Detect which cell encompasses the target text, then output its (x, y) center coordinate. 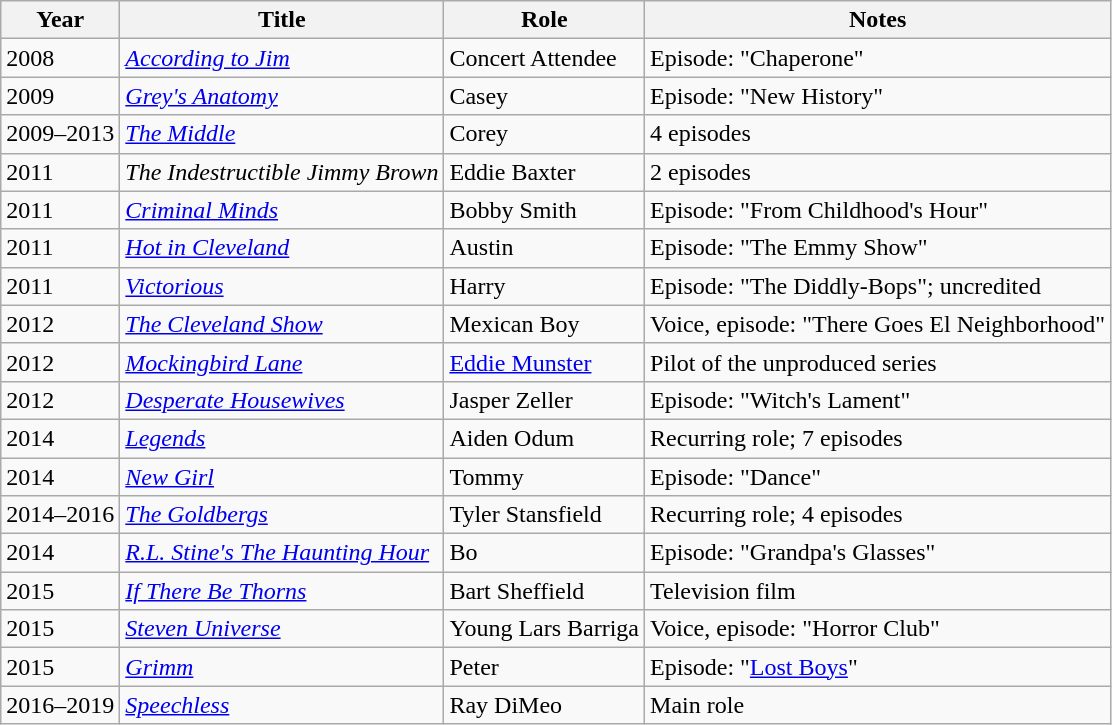
Episode: "Dance" (878, 477)
Aiden Odum (544, 438)
Notes (878, 20)
2016–2019 (60, 705)
2009 (60, 96)
Mockingbird Lane (282, 362)
Bo (544, 553)
Criminal Minds (282, 210)
Voice, episode: "Horror Club" (878, 629)
2009–2013 (60, 134)
Legends (282, 438)
Episode: "The Diddly-Bops"; uncredited (878, 286)
The Middle (282, 134)
Television film (878, 591)
Episode: "The Emmy Show" (878, 248)
Tommy (544, 477)
Voice, episode: "There Goes El Neighborhood" (878, 324)
2008 (60, 58)
Episode: "New History" (878, 96)
Episode: "Chaperone" (878, 58)
Recurring role; 4 episodes (878, 515)
Main role (878, 705)
Harry (544, 286)
Year (60, 20)
The Indestructible Jimmy Brown (282, 172)
Hot in Cleveland (282, 248)
4 episodes (878, 134)
Bart Sheffield (544, 591)
The Goldbergs (282, 515)
Jasper Zeller (544, 400)
Mexican Boy (544, 324)
Young Lars Barriga (544, 629)
Grey's Anatomy (282, 96)
The Cleveland Show (282, 324)
If There Be Thorns (282, 591)
Episode: "From Childhood's Hour" (878, 210)
Title (282, 20)
Eddie Baxter (544, 172)
2 episodes (878, 172)
R.L. Stine's The Haunting Hour (282, 553)
Grimm (282, 667)
2014–2016 (60, 515)
Casey (544, 96)
Role (544, 20)
Concert Attendee (544, 58)
Bobby Smith (544, 210)
Episode: "Lost Boys" (878, 667)
Episode: "Witch's Lament" (878, 400)
Ray DiMeo (544, 705)
Speechless (282, 705)
Eddie Munster (544, 362)
Corey (544, 134)
Tyler Stansfield (544, 515)
Episode: "Grandpa's Glasses" (878, 553)
Austin (544, 248)
Pilot of the unproduced series (878, 362)
Victorious (282, 286)
Desperate Housewives (282, 400)
Recurring role; 7 episodes (878, 438)
According to Jim (282, 58)
Peter (544, 667)
New Girl (282, 477)
Steven Universe (282, 629)
